Scan for the cell matching the given text and deliver its (X, Y) coordinate at center. 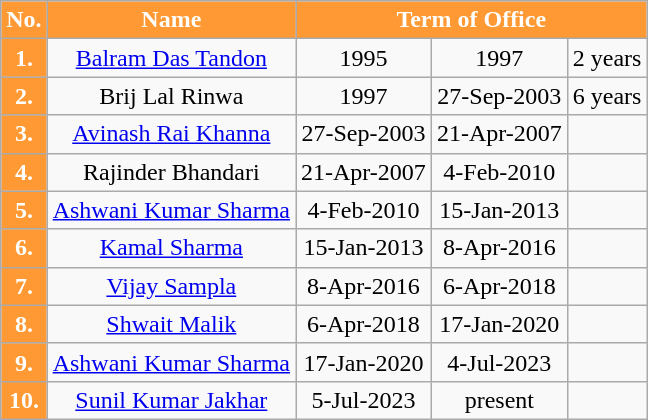
Vijay Sampla (171, 286)
4. (24, 172)
8. (24, 324)
Avinash Rai Khanna (171, 134)
2 years (607, 58)
Balram Das Tandon (171, 58)
2. (24, 96)
6 years (607, 96)
5. (24, 210)
3. (24, 134)
4-Jul-2023 (499, 362)
9. (24, 362)
10. (24, 400)
Term of Office (472, 20)
Rajinder Bhandari (171, 172)
7. (24, 286)
Shwait Malik (171, 324)
5-Jul-2023 (364, 400)
1995 (364, 58)
present (499, 400)
Brij Lal Rinwa (171, 96)
Kamal Sharma (171, 248)
No. (24, 20)
Sunil Kumar Jakhar (171, 400)
Name (171, 20)
1. (24, 58)
6. (24, 248)
